Scan for the cell matching the given text and deliver its [x, y] coordinate at center. 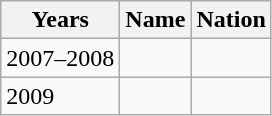
2007–2008 [60, 58]
Name [156, 20]
Nation [231, 20]
2009 [60, 96]
Years [60, 20]
